Provide the [X, Y] coordinate of the cell's center where the given text is located.  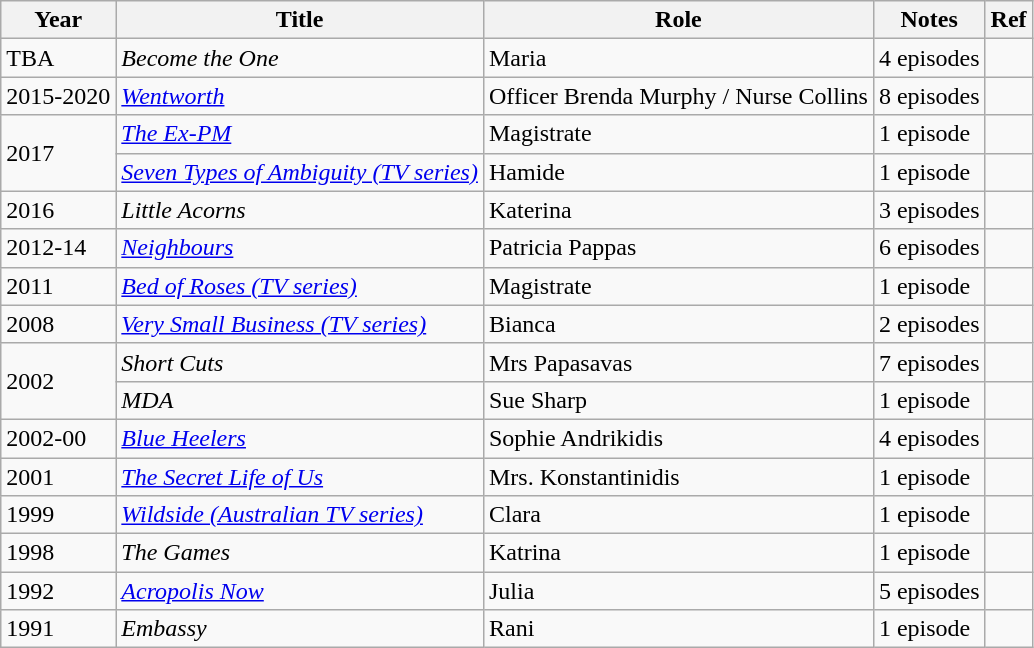
6 episodes [929, 248]
Role [678, 20]
Maria [678, 58]
Acropolis Now [300, 591]
2001 [58, 477]
1992 [58, 591]
2012-14 [58, 248]
Blue Heelers [300, 438]
1999 [58, 515]
Katerina [678, 210]
7 episodes [929, 362]
Katrina [678, 553]
Title [300, 20]
Seven Types of Ambiguity (TV series) [300, 172]
8 episodes [929, 96]
Year [58, 20]
2008 [58, 324]
Sue Sharp [678, 400]
The Games [300, 553]
2002 [58, 381]
The Secret Life of Us [300, 477]
Bed of Roses (TV series) [300, 286]
The Ex-PM [300, 134]
Rani [678, 629]
Hamide [678, 172]
3 episodes [929, 210]
Very Small Business (TV series) [300, 324]
2002-00 [58, 438]
Officer Brenda Murphy / Nurse Collins [678, 96]
Neighbours [300, 248]
Embassy [300, 629]
Clara [678, 515]
5 episodes [929, 591]
Julia [678, 591]
1991 [58, 629]
2015-2020 [58, 96]
Mrs. Konstantinidis [678, 477]
Short Cuts [300, 362]
MDA [300, 400]
Become the One [300, 58]
2011 [58, 286]
Wentworth [300, 96]
Patricia Pappas [678, 248]
Notes [929, 20]
1998 [58, 553]
Wildside (Australian TV series) [300, 515]
2 episodes [929, 324]
Sophie Andrikidis [678, 438]
Little Acorns [300, 210]
TBA [58, 58]
2016 [58, 210]
2017 [58, 153]
Mrs Papasavas [678, 362]
Bianca [678, 324]
Ref [1008, 20]
